Pinpoint the cell where the given text exists, returning its (x, y) midpoint coordinate. 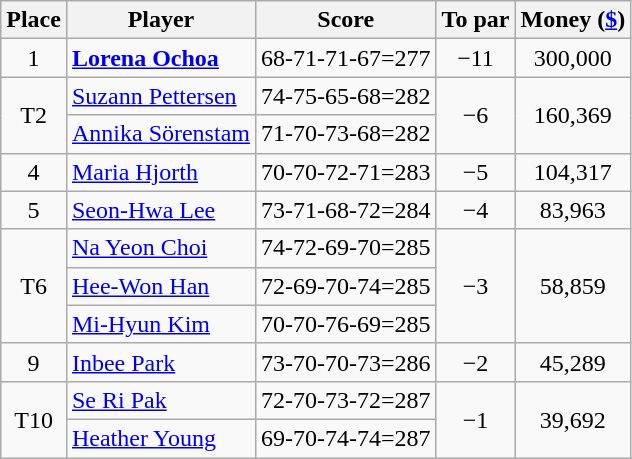
71-70-73-68=282 (346, 134)
−6 (476, 115)
T6 (34, 286)
Se Ri Pak (160, 400)
Na Yeon Choi (160, 248)
45,289 (573, 362)
104,317 (573, 172)
83,963 (573, 210)
Place (34, 20)
Hee-Won Han (160, 286)
74-75-65-68=282 (346, 96)
−4 (476, 210)
Score (346, 20)
58,859 (573, 286)
Mi-Hyun Kim (160, 324)
74-72-69-70=285 (346, 248)
−3 (476, 286)
Heather Young (160, 438)
72-70-73-72=287 (346, 400)
Lorena Ochoa (160, 58)
T2 (34, 115)
Money ($) (573, 20)
Inbee Park (160, 362)
70-70-72-71=283 (346, 172)
Player (160, 20)
160,369 (573, 115)
1 (34, 58)
−5 (476, 172)
Annika Sörenstam (160, 134)
72-69-70-74=285 (346, 286)
70-70-76-69=285 (346, 324)
Suzann Pettersen (160, 96)
To par (476, 20)
T10 (34, 419)
39,692 (573, 419)
73-70-70-73=286 (346, 362)
68-71-71-67=277 (346, 58)
4 (34, 172)
73-71-68-72=284 (346, 210)
69-70-74-74=287 (346, 438)
Seon-Hwa Lee (160, 210)
300,000 (573, 58)
−2 (476, 362)
5 (34, 210)
−1 (476, 419)
Maria Hjorth (160, 172)
9 (34, 362)
−11 (476, 58)
